Capture the cell that displays the provided text and extract its (x, y) central coordinate. 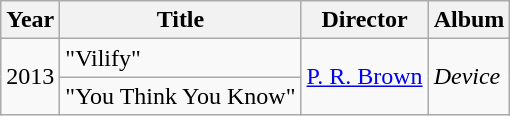
Year (30, 20)
"Vilify" (180, 58)
2013 (30, 77)
P. R. Brown (364, 77)
Title (180, 20)
Device (469, 77)
Album (469, 20)
Director (364, 20)
"You Think You Know" (180, 96)
